For the text-containing cell, return its midpoint in [x, y] coordinate format. 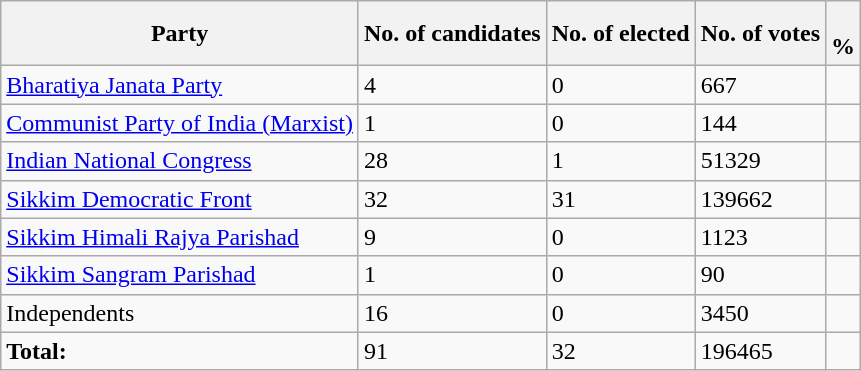
28 [452, 161]
Party [180, 34]
Sikkim Democratic Front [180, 199]
196465 [760, 351]
No. of candidates [452, 34]
Sikkim Sangram Parishad [180, 275]
4 [452, 85]
No. of elected [620, 34]
Sikkim Himali Rajya Parishad [180, 237]
3450 [760, 313]
Total: [180, 351]
1123 [760, 237]
9 [452, 237]
Independents [180, 313]
91 [452, 351]
16 [452, 313]
Bharatiya Janata Party [180, 85]
31 [620, 199]
144 [760, 123]
667 [760, 85]
No. of votes [760, 34]
51329 [760, 161]
Indian National Congress [180, 161]
90 [760, 275]
139662 [760, 199]
% [844, 34]
Communist Party of India (Marxist) [180, 123]
